Return the [x, y] coordinate for the center point of the cell that contains the specified text.  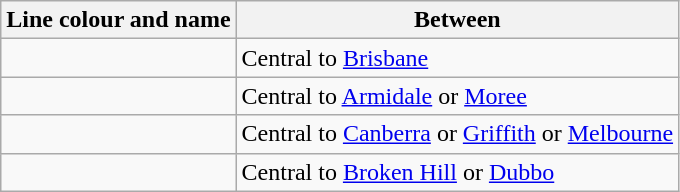
Central to Broken Hill or Dubbo [458, 172]
Between [458, 20]
Line colour and name [118, 20]
Central to Canberra or Griffith or Melbourne [458, 134]
Central to Armidale or Moree [458, 96]
Central to Brisbane [458, 58]
